Locate the cell with the specified text and output its [X, Y] center coordinate. 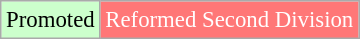
Reformed Second Division [230, 20]
Promoted [50, 20]
